Pinpoint the cell where the given text exists, returning its [x, y] midpoint coordinate. 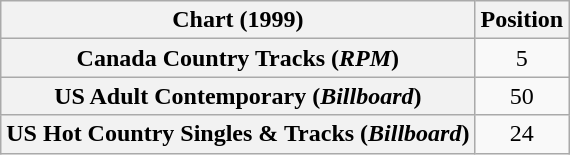
Chart (1999) [238, 20]
Canada Country Tracks (RPM) [238, 58]
5 [522, 58]
Position [522, 20]
50 [522, 96]
24 [522, 134]
US Adult Contemporary (Billboard) [238, 96]
US Hot Country Singles & Tracks (Billboard) [238, 134]
